Return [X, Y] of the center of cell containing provided text 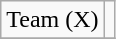
Team (X) [52, 20]
